Return the (X, Y) coordinate for the center point of the cell that contains the specified text.  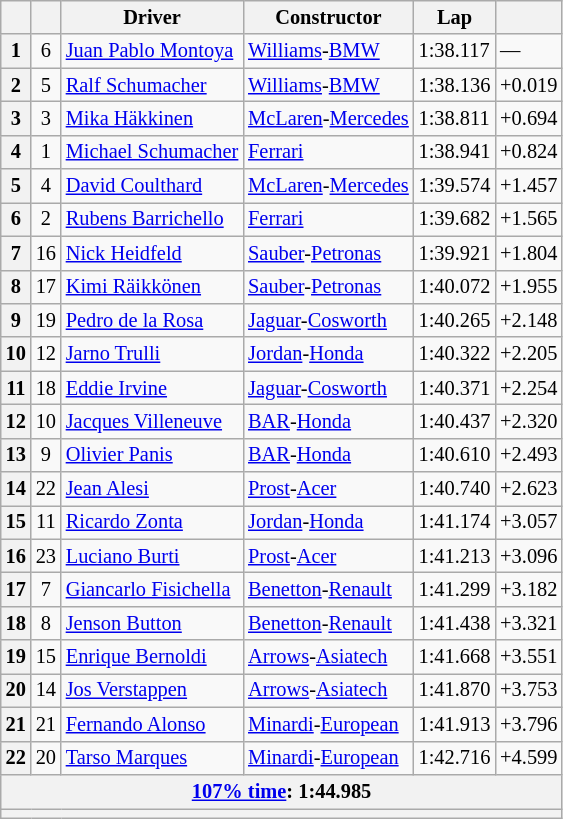
Enrique Bernoldi (152, 657)
+2.254 (528, 388)
Ricardo Zonta (152, 522)
1:38.117 (455, 51)
+3.551 (528, 657)
1:40.740 (455, 489)
1:40.437 (455, 421)
1:39.682 (455, 219)
1:41.668 (455, 657)
1:41.174 (455, 522)
Giancarlo Fisichella (152, 589)
Juan Pablo Montoya (152, 51)
+3.321 (528, 623)
+2.320 (528, 421)
Jos Verstappen (152, 690)
1:40.072 (455, 287)
1:40.265 (455, 320)
1:38.811 (455, 118)
Mika Häkkinen (152, 118)
Pedro de la Rosa (152, 320)
13 (16, 455)
1:40.610 (455, 455)
1:41.213 (455, 556)
— (528, 51)
David Coulthard (152, 186)
1:39.574 (455, 186)
Olivier Panis (152, 455)
1:39.921 (455, 253)
1:38.941 (455, 152)
+1.804 (528, 253)
Kimi Räikkönen (152, 287)
+0.824 (528, 152)
+3.057 (528, 522)
1:42.716 (455, 758)
+2.148 (528, 320)
+3.796 (528, 724)
+3.096 (528, 556)
+0.694 (528, 118)
+2.623 (528, 489)
+4.599 (528, 758)
Luciano Burti (152, 556)
Rubens Barrichello (152, 219)
1:41.913 (455, 724)
+1.955 (528, 287)
Jarno Trulli (152, 354)
1:41.870 (455, 690)
Jacques Villeneuve (152, 421)
Eddie Irvine (152, 388)
1:40.371 (455, 388)
+0.019 (528, 85)
Michael Schumacher (152, 152)
+1.565 (528, 219)
Ralf Schumacher (152, 85)
Lap (455, 17)
+2.205 (528, 354)
+3.182 (528, 589)
+3.753 (528, 690)
Jean Alesi (152, 489)
Fernando Alonso (152, 724)
1:41.299 (455, 589)
1:38.136 (455, 85)
Nick Heidfeld (152, 253)
Driver (152, 17)
1:40.322 (455, 354)
Tarso Marques (152, 758)
23 (46, 556)
107% time: 1:44.985 (282, 791)
+2.493 (528, 455)
+1.457 (528, 186)
1:41.438 (455, 623)
Jenson Button (152, 623)
Constructor (328, 17)
